Return (X, Y) of the center of cell containing provided text 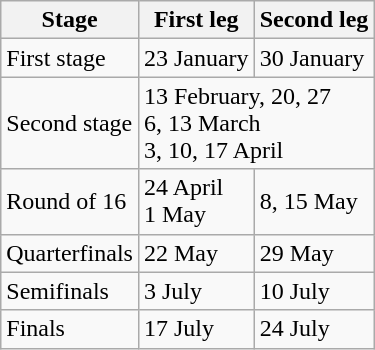
Stage (70, 20)
Round of 16 (70, 202)
24 April1 May (196, 202)
First stage (70, 58)
3 July (196, 291)
23 January (196, 58)
13 February, 20, 276, 13 March3, 10, 17 April (256, 123)
22 May (196, 253)
Second leg (314, 20)
Finals (70, 329)
Second stage (70, 123)
Quarterfinals (70, 253)
29 May (314, 253)
17 July (196, 329)
Semifinals (70, 291)
10 July (314, 291)
8, 15 May (314, 202)
24 July (314, 329)
30 January (314, 58)
First leg (196, 20)
